Extract the [x, y] coordinate from the center of the cell holding the provided text.  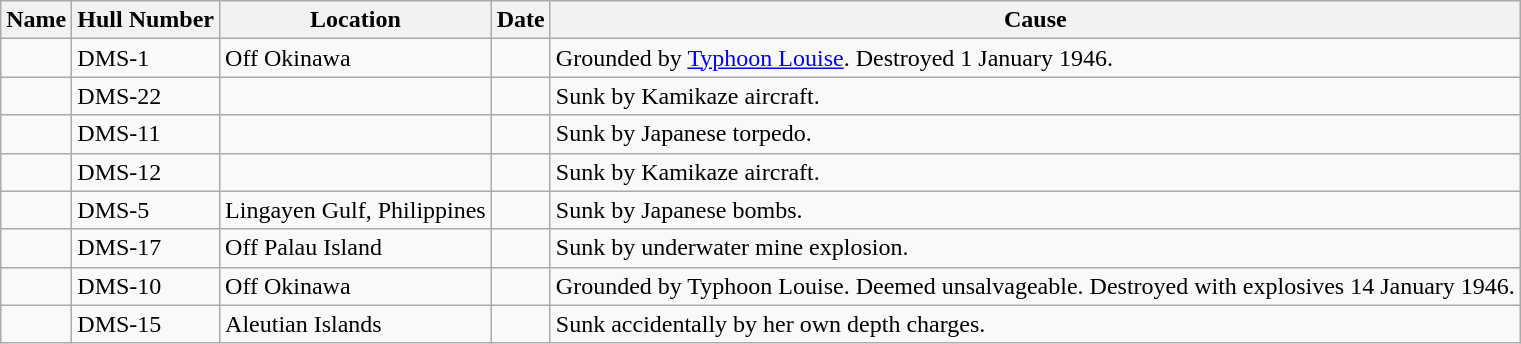
DMS-5 [146, 210]
Name [36, 20]
Lingayen Gulf, Philippines [356, 210]
DMS-1 [146, 58]
Grounded by Typhoon Louise. Destroyed 1 January 1946. [1035, 58]
Location [356, 20]
Date [520, 20]
Sunk accidentally by her own depth charges. [1035, 324]
Cause [1035, 20]
Aleutian Islands [356, 324]
DMS-12 [146, 172]
Sunk by underwater mine explosion. [1035, 248]
Hull Number [146, 20]
DMS-10 [146, 286]
Grounded by Typhoon Louise. Deemed unsalvageable. Destroyed with explosives 14 January 1946. [1035, 286]
Sunk by Japanese bombs. [1035, 210]
Sunk by Japanese torpedo. [1035, 134]
Off Palau Island [356, 248]
DMS-17 [146, 248]
DMS-22 [146, 96]
DMS-11 [146, 134]
DMS-15 [146, 324]
